Search for the cell housing the specified text and yield its [x, y] center coordinate. 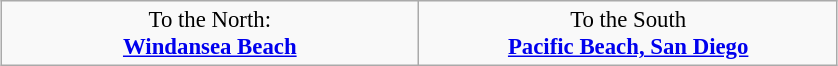
To the SouthPacific Beach, San Diego [628, 34]
To the North:Windansea Beach [210, 34]
